Return the (x, y) coordinate for the center point of the cell that contains the specified text.  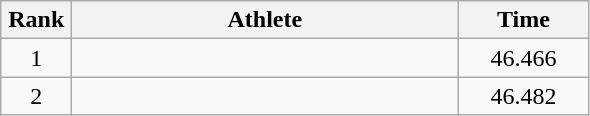
2 (36, 96)
Rank (36, 20)
Time (524, 20)
46.482 (524, 96)
46.466 (524, 58)
Athlete (265, 20)
1 (36, 58)
